From the cell containing the given text, extract its center point as (x, y) coordinate. 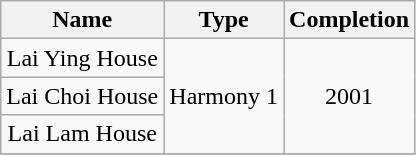
Type (224, 20)
Harmony 1 (224, 96)
Lai Ying House (82, 58)
Completion (350, 20)
Lai Choi House (82, 96)
Name (82, 20)
2001 (350, 96)
Lai Lam House (82, 134)
